Return the [x, y] coordinate for the center point of the cell that contains the specified text.  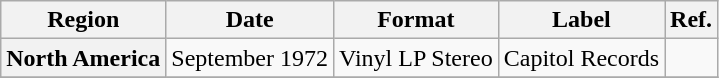
Label [581, 20]
North America [84, 58]
Vinyl LP Stereo [416, 58]
Date [250, 20]
Format [416, 20]
Ref. [692, 20]
Region [84, 20]
September 1972 [250, 58]
Capitol Records [581, 58]
